Identify which cell holds the provided text, then report its [X, Y] central coordinate. 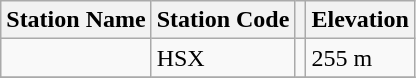
Station Code [223, 20]
HSX [223, 58]
Elevation [360, 20]
Station Name [76, 20]
255 m [360, 58]
